Scan for the cell matching the given text and deliver its [X, Y] coordinate at center. 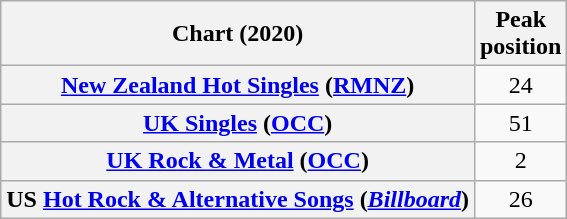
UK Rock & Metal (OCC) [238, 161]
26 [520, 199]
UK Singles (OCC) [238, 123]
51 [520, 123]
US Hot Rock & Alternative Songs (Billboard) [238, 199]
Peakposition [520, 34]
2 [520, 161]
Chart (2020) [238, 34]
24 [520, 85]
New Zealand Hot Singles (RMNZ) [238, 85]
